Return (X, Y) of the center of cell containing provided text 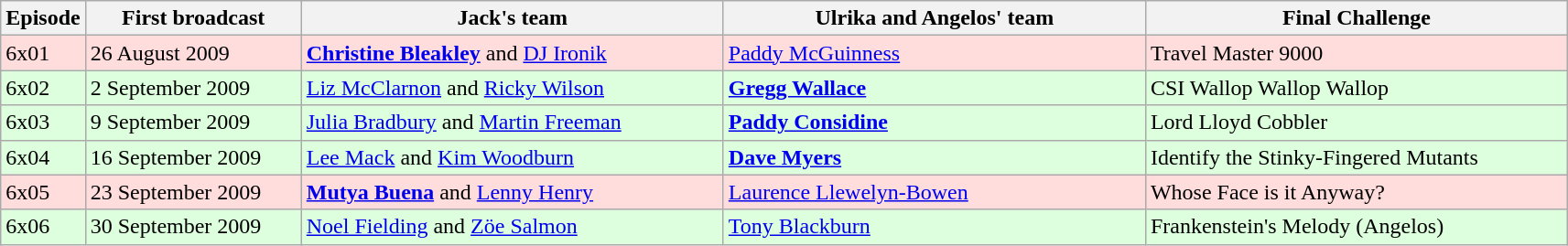
Identify the Stinky-Fingered Mutants (1357, 157)
6x01 (43, 53)
CSI Wallop Wallop Wallop (1357, 88)
6x05 (43, 192)
Laurence Llewelyn-Bowen (934, 192)
23 September 2009 (193, 192)
6x02 (43, 88)
Whose Face is it Anyway? (1357, 192)
Frankenstein's Melody (Angelos) (1357, 227)
Tony Blackburn (934, 227)
Jack's team (513, 18)
First broadcast (193, 18)
Episode (43, 18)
6x06 (43, 227)
Mutya Buena and Lenny Henry (513, 192)
26 August 2009 (193, 53)
Noel Fielding and Zöe Salmon (513, 227)
Ulrika and Angelos' team (934, 18)
Paddy Considine (934, 123)
Gregg Wallace (934, 88)
16 September 2009 (193, 157)
Travel Master 9000 (1357, 53)
Final Challenge (1357, 18)
6x04 (43, 157)
Liz McClarnon and Ricky Wilson (513, 88)
Paddy McGuinness (934, 53)
9 September 2009 (193, 123)
2 September 2009 (193, 88)
Lord Lloyd Cobbler (1357, 123)
Lee Mack and Kim Woodburn (513, 157)
30 September 2009 (193, 227)
Dave Myers (934, 157)
Christine Bleakley and DJ Ironik (513, 53)
6x03 (43, 123)
Julia Bradbury and Martin Freeman (513, 123)
